Output the (X, Y) coordinate of the center of the cell containing the given text.  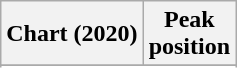
Peakposition (189, 34)
Chart (2020) (72, 34)
